Capture the cell that displays the provided text and extract its [X, Y] central coordinate. 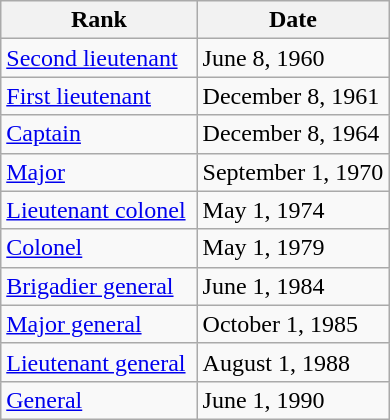
Second lieutenant [99, 58]
June 1, 1984 [293, 286]
December 8, 1961 [293, 96]
May 1, 1979 [293, 248]
June 8, 1960 [293, 58]
September 1, 1970 [293, 172]
First lieutenant [99, 96]
General [99, 400]
Colonel [99, 248]
August 1, 1988 [293, 362]
Captain [99, 134]
Brigadier general [99, 286]
Lieutenant general [99, 362]
June 1, 1990 [293, 400]
Lieutenant colonel [99, 210]
Major general [99, 324]
Date [293, 20]
Major [99, 172]
December 8, 1964 [293, 134]
Rank [99, 20]
May 1, 1974 [293, 210]
October 1, 1985 [293, 324]
